Search for the cell housing the specified text and yield its (x, y) center coordinate. 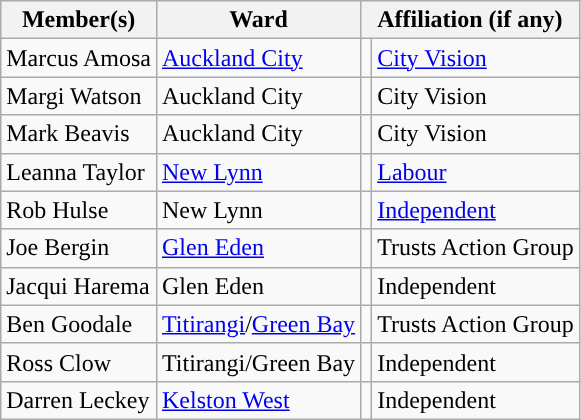
Leanna Taylor (79, 172)
Kelston West (258, 400)
Ben Goodale (79, 324)
Rob Hulse (79, 210)
Joe Bergin (79, 248)
Mark Beavis (79, 134)
Jacqui Harema (79, 286)
Labour (476, 172)
Affiliation (if any) (470, 20)
Marcus Amosa (79, 58)
Margi Watson (79, 96)
Ross Clow (79, 362)
Ward (258, 20)
Darren Leckey (79, 400)
Member(s) (79, 20)
